Scan for the cell matching the given text and deliver its [x, y] coordinate at center. 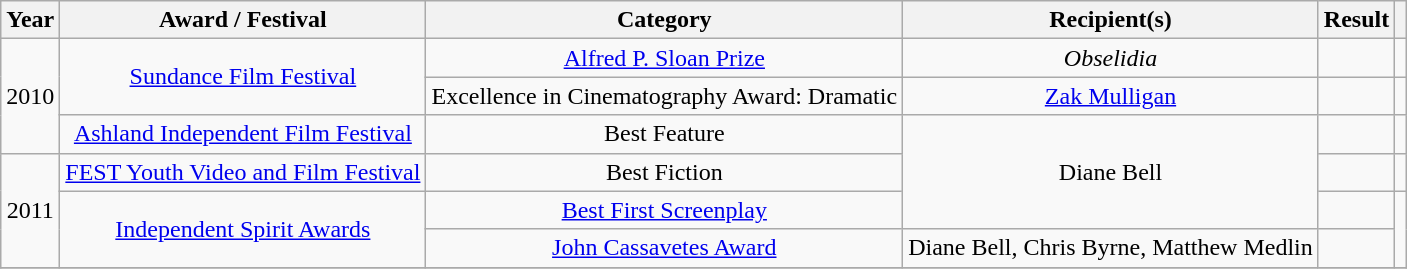
Obselidia [1111, 58]
Category [664, 20]
Independent Spirit Awards [243, 229]
Result [1356, 20]
Diane Bell [1111, 172]
Alfred P. Sloan Prize [664, 58]
Recipient(s) [1111, 20]
Best Fiction [664, 172]
Ashland Independent Film Festival [243, 134]
Sundance Film Festival [243, 77]
Diane Bell, Chris Byrne, Matthew Medlin [1111, 248]
John Cassavetes Award [664, 248]
Zak Mulligan [1111, 96]
2010 [30, 96]
Award / Festival [243, 20]
FEST Youth Video and Film Festival [243, 172]
Year [30, 20]
Excellence in Cinematography Award: Dramatic [664, 96]
2011 [30, 210]
Best First Screenplay [664, 210]
Best Feature [664, 134]
